Pinpoint the cell where the given text exists, returning its (X, Y) midpoint coordinate. 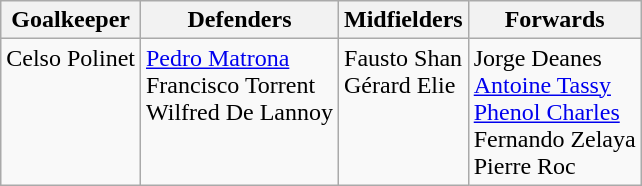
Goalkeeper (71, 20)
Forwards (554, 20)
Fausto Shan Gérard Elie (404, 112)
Pedro Matrona Francisco Torrent Wilfred De Lannoy (239, 112)
Defenders (239, 20)
Jorge Deanes Antoine Tassy Phenol Charles Fernando Zelaya Pierre Roc (554, 112)
Celso Polinet (71, 112)
Midfielders (404, 20)
